From the cell containing the given text, extract its center point as (x, y) coordinate. 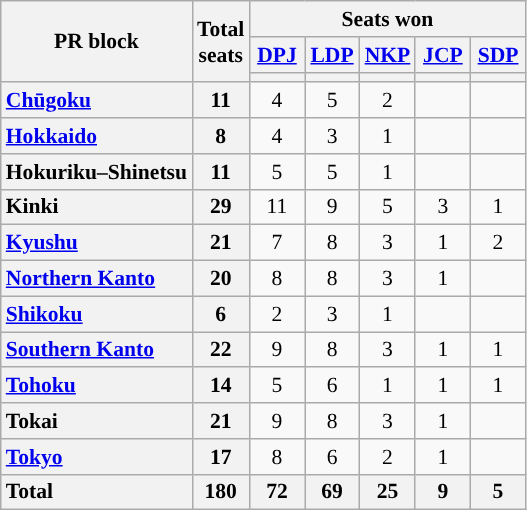
Northern Kanto (96, 279)
Chūgoku (96, 101)
Hokuriku–Shinetsu (96, 172)
DPJ (276, 55)
17 (220, 457)
Hokkaido (96, 136)
22 (220, 350)
25 (388, 492)
Kyushu (96, 243)
20 (220, 279)
PR block (96, 42)
Tohoku (96, 386)
Tokyo (96, 457)
Shikoku (96, 314)
NKP (388, 55)
Tokai (96, 421)
14 (220, 386)
LDP (332, 55)
Kinki (96, 207)
7 (276, 243)
69 (332, 492)
JCP (442, 55)
SDP (498, 55)
Seats won (387, 19)
72 (276, 492)
29 (220, 207)
Southern Kanto (96, 350)
Total (96, 492)
180 (220, 492)
Totalseats (220, 42)
